Search for the cell housing the specified text and yield its (X, Y) center coordinate. 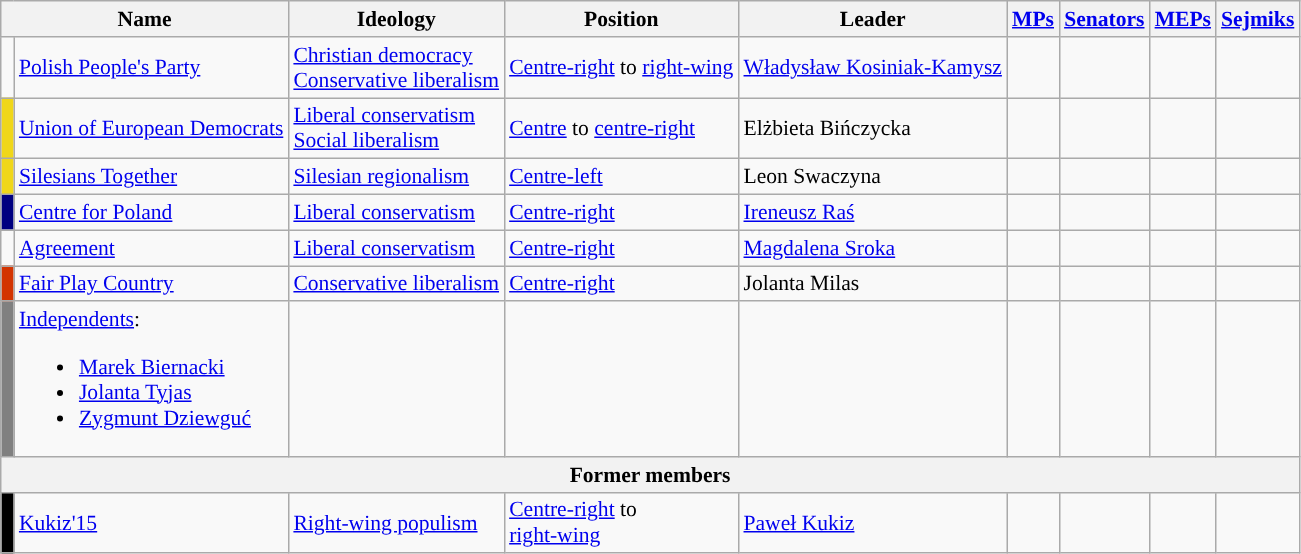
Centre-right to right-wing (621, 68)
Kukiz'15 (151, 522)
Ideology (396, 19)
Conservative liberalism (396, 284)
Sejmiks (1258, 19)
Elżbieta Bińczycka (872, 128)
Ireneusz Raś (872, 213)
Centre to centre-right (621, 128)
Christian democracyConservative liberalism (396, 68)
Liberal conservatismSocial liberalism (396, 128)
Władysław Kosiniak-Kamysz (872, 68)
Senators (1104, 19)
Former members (650, 475)
Right-wing populism (396, 522)
Polish People's Party (151, 68)
Leader (872, 19)
Silesians Together (151, 177)
MPs (1033, 19)
Leon Swaczyna (872, 177)
Independents:Marek BiernackiJolanta TyjasZygmunt Dziewguć (151, 380)
Union of European Democrats (151, 128)
Centre for Poland (151, 213)
Agreement (151, 248)
Centre-left (621, 177)
Magdalena Sroka (872, 248)
Paweł Kukiz (872, 522)
Jolanta Milas (872, 284)
Fair Play Country (151, 284)
Silesian regionalism (396, 177)
Name (145, 19)
MEPs (1183, 19)
Centre-right toright-wing (621, 522)
Position (621, 19)
